Return the (x, y) coordinate for the center point of the cell that contains the specified text.  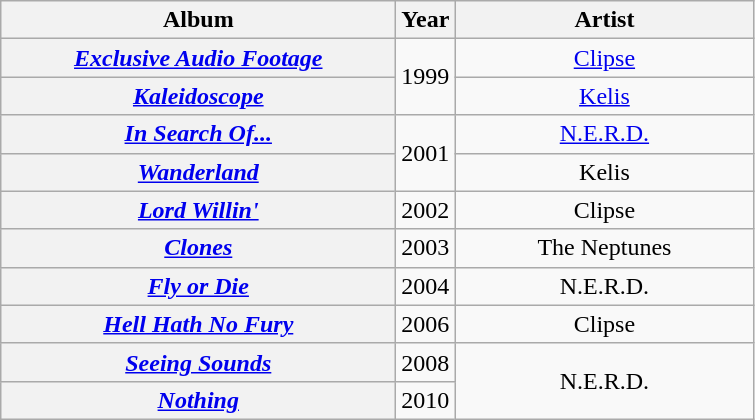
Kaleidoscope (198, 96)
Wanderland (198, 172)
Clones (198, 248)
Seeing Sounds (198, 362)
2004 (426, 286)
2002 (426, 210)
Year (426, 20)
2003 (426, 248)
2008 (426, 362)
The Neptunes (604, 248)
2001 (426, 153)
Lord Willin' (198, 210)
Fly or Die (198, 286)
Nothing (198, 400)
Hell Hath No Fury (198, 324)
Artist (604, 20)
In Search Of... (198, 134)
2010 (426, 400)
Album (198, 20)
Exclusive Audio Footage (198, 58)
2006 (426, 324)
1999 (426, 77)
